Return the (X, Y) coordinate for the center point of the cell that contains the specified text.  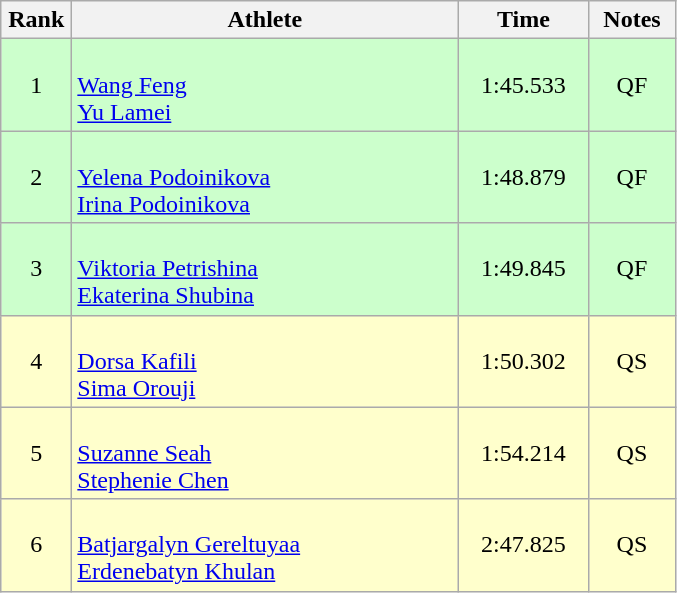
4 (36, 361)
1:54.214 (524, 453)
5 (36, 453)
1:49.845 (524, 269)
Wang FengYu Lamei (265, 85)
Dorsa KafiliSima Orouji (265, 361)
1:48.879 (524, 177)
Time (524, 20)
2 (36, 177)
Suzanne SeahStephenie Chen (265, 453)
Notes (632, 20)
Rank (36, 20)
6 (36, 545)
Viktoria PetrishinaEkaterina Shubina (265, 269)
Yelena PodoinikovaIrina Podoinikova (265, 177)
1:45.533 (524, 85)
3 (36, 269)
1:50.302 (524, 361)
Batjargalyn GereltuyaaErdenebatyn Khulan (265, 545)
1 (36, 85)
Athlete (265, 20)
2:47.825 (524, 545)
